Identify which cell holds the provided text, then report its (x, y) central coordinate. 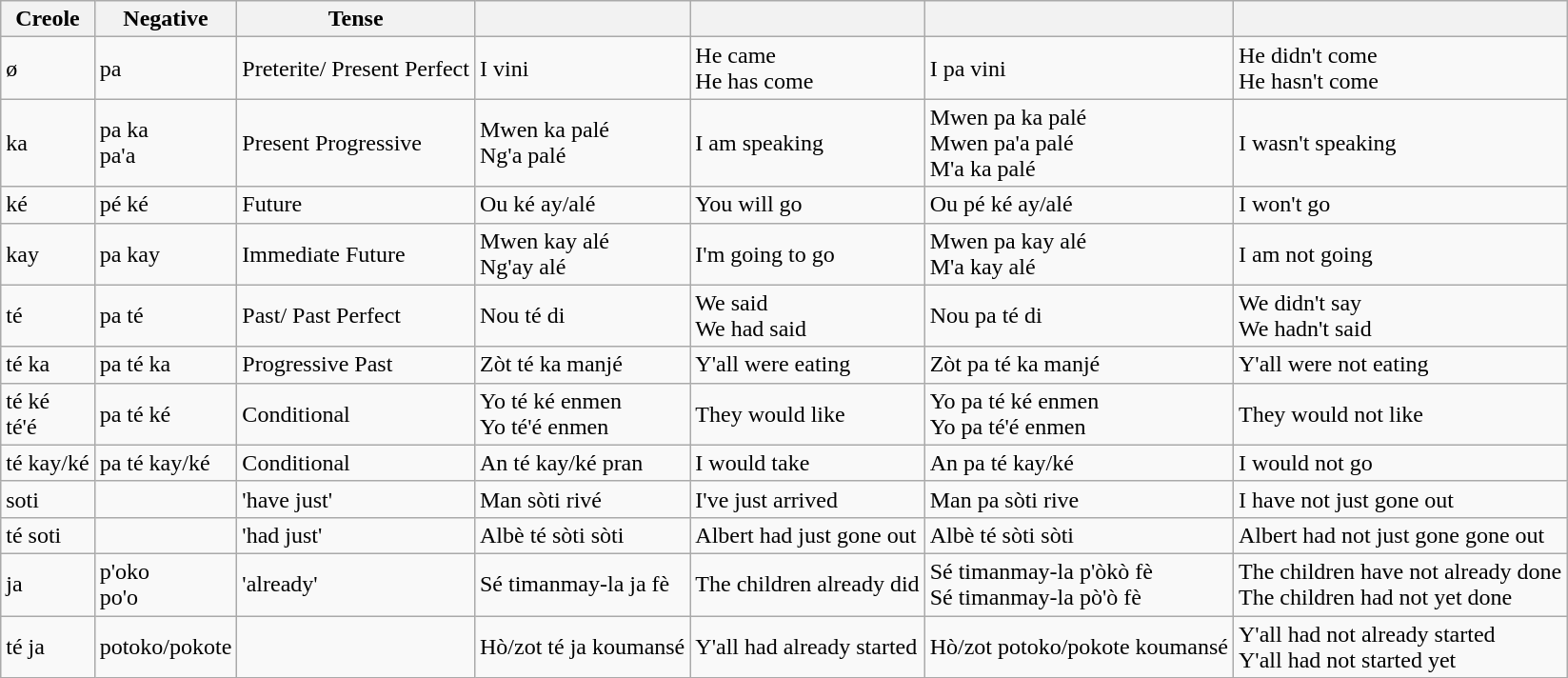
Hò/zot té ja koumansé (582, 646)
té soti (48, 535)
Negative (166, 19)
pa té kay/ké (166, 463)
Man pa sòti rive (1079, 499)
I would not go (1399, 463)
'had just' (356, 535)
Yo pa té ké enmenYo pa té'é enmen (1079, 413)
Y'all had not already startedY'all had not started yet (1399, 646)
Albert had not just gone gone out (1399, 535)
pa té ka (166, 365)
'already' (356, 585)
I vini (582, 69)
Y'all had already started (807, 646)
He cameHe has come (807, 69)
An pa té kay/ké (1079, 463)
Tense (356, 19)
pa kapa'a (166, 143)
potoko/pokote (166, 646)
I am not going (1399, 253)
ka (48, 143)
I pa vini (1079, 69)
You will go (807, 205)
pa kay (166, 253)
té kay/ké (48, 463)
Preterite/ Present Perfect (356, 69)
p'okopo'o (166, 585)
I wasn't speaking (1399, 143)
Hò/zot potoko/pokote koumansé (1079, 646)
té kété'é (48, 413)
soti (48, 499)
té ka (48, 365)
Mwen pa ka paléMwen pa'a paléM'a ka palé (1079, 143)
Man sòti rivé (582, 499)
I won't go (1399, 205)
té ja (48, 646)
They would like (807, 413)
I am speaking (807, 143)
The children already did (807, 585)
'have just' (356, 499)
An té kay/ké pran (582, 463)
He didn't comeHe hasn't come (1399, 69)
Past/ Past Perfect (356, 316)
Mwen kay aléNg'ay alé (582, 253)
ké (48, 205)
Mwen pa kay aléM'a kay alé (1079, 253)
ø (48, 69)
Immediate Future (356, 253)
I would take (807, 463)
Progressive Past (356, 365)
Sé timanmay-la p'òkò fèSé timanmay-la pò'ò fè (1079, 585)
Nou pa té di (1079, 316)
The children have not already doneThe children had not yet done (1399, 585)
Albert had just gone out (807, 535)
ja (48, 585)
Present Progressive (356, 143)
They would not like (1399, 413)
We saidWe had said (807, 316)
kay (48, 253)
Mwen ka paléNg'a palé (582, 143)
We didn't sayWe hadn't said (1399, 316)
I'm going to go (807, 253)
pé ké (166, 205)
I've just arrived (807, 499)
Ou pé ké ay/alé (1079, 205)
Zòt té ka manjé (582, 365)
pa (166, 69)
pa té (166, 316)
té (48, 316)
Ou ké ay/alé (582, 205)
Y'all were eating (807, 365)
Future (356, 205)
Sé timanmay-la ja fè (582, 585)
Y'all were not eating (1399, 365)
I have not just gone out (1399, 499)
pa té ké (166, 413)
Creole (48, 19)
Yo té ké enmenYo té'é enmen (582, 413)
Nou té di (582, 316)
Zòt pa té ka manjé (1079, 365)
